For the text-containing cell, return its midpoint in [x, y] coordinate format. 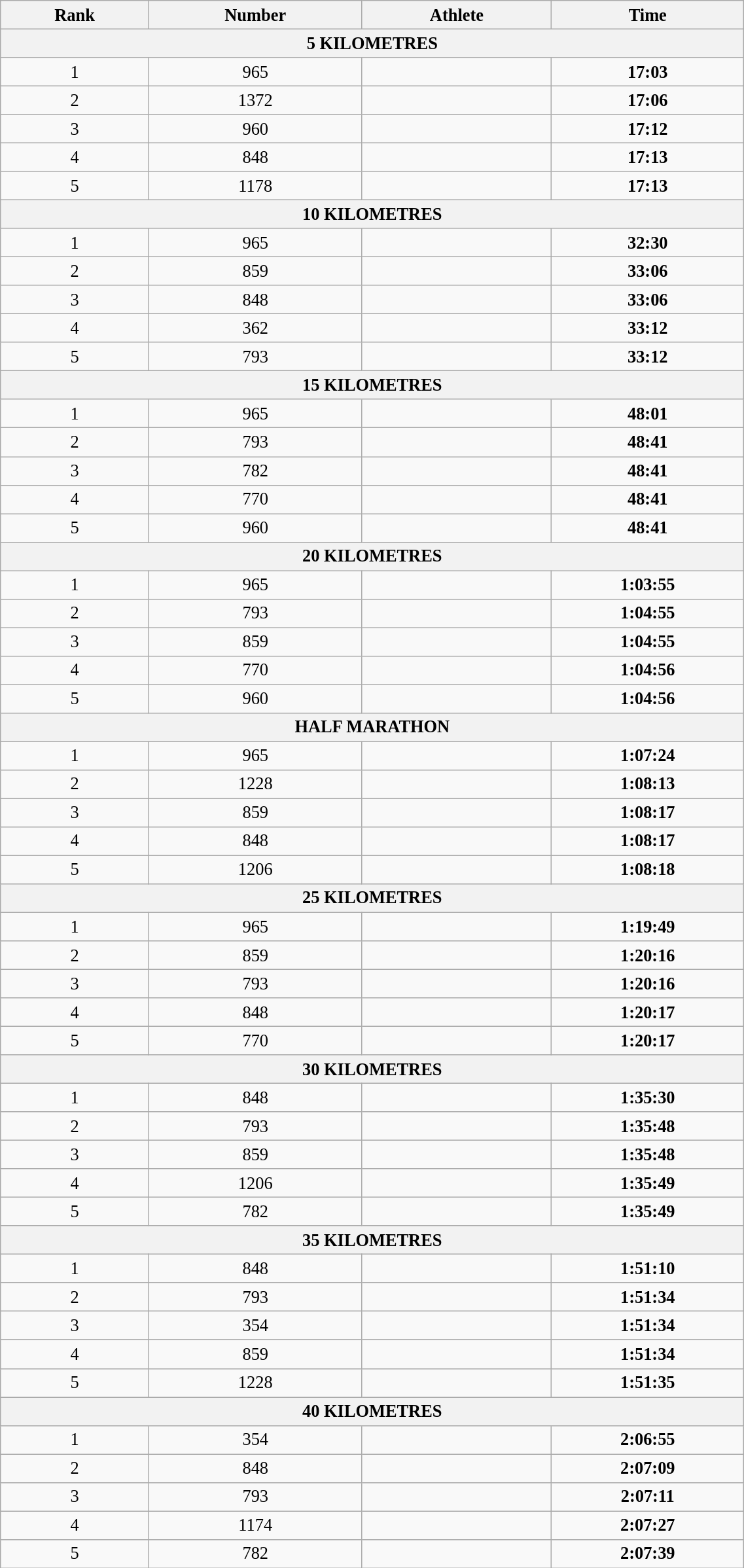
1:51:10 [648, 1268]
10 KILOMETRES [372, 214]
Time [648, 14]
5 KILOMETRES [372, 43]
32:30 [648, 243]
1174 [255, 1525]
48:01 [648, 414]
1:19:49 [648, 927]
2:07:39 [648, 1554]
1:08:18 [648, 870]
30 KILOMETRES [372, 1069]
2:07:27 [648, 1525]
35 KILOMETRES [372, 1240]
40 KILOMETRES [372, 1411]
362 [255, 328]
17:12 [648, 129]
1:35:30 [648, 1097]
2:07:09 [648, 1468]
1178 [255, 186]
1372 [255, 100]
1:07:24 [648, 756]
HALF MARATHON [372, 727]
1:08:13 [648, 784]
Athlete [457, 14]
17:03 [648, 71]
17:06 [648, 100]
25 KILOMETRES [372, 898]
1:51:35 [648, 1383]
1:03:55 [648, 584]
Rank [75, 14]
20 KILOMETRES [372, 556]
2:07:11 [648, 1497]
15 KILOMETRES [372, 385]
Number [255, 14]
2:06:55 [648, 1440]
